Search for the cell housing the specified text and yield its [X, Y] center coordinate. 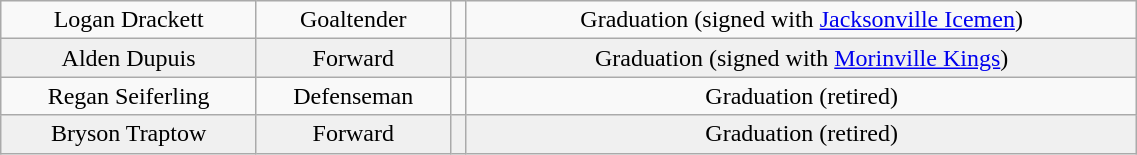
Alden Dupuis [129, 58]
Graduation (signed with Jacksonville Icemen) [801, 20]
Bryson Traptow [129, 134]
Graduation (signed with Morinville Kings) [801, 58]
Logan Drackett [129, 20]
Goaltender [353, 20]
Regan Seiferling [129, 96]
Defenseman [353, 96]
